Capture the cell that displays the provided text and extract its (x, y) central coordinate. 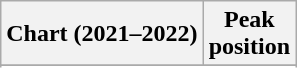
Peakposition (249, 34)
Chart (2021–2022) (102, 34)
